Identify which cell holds the provided text, then report its (x, y) central coordinate. 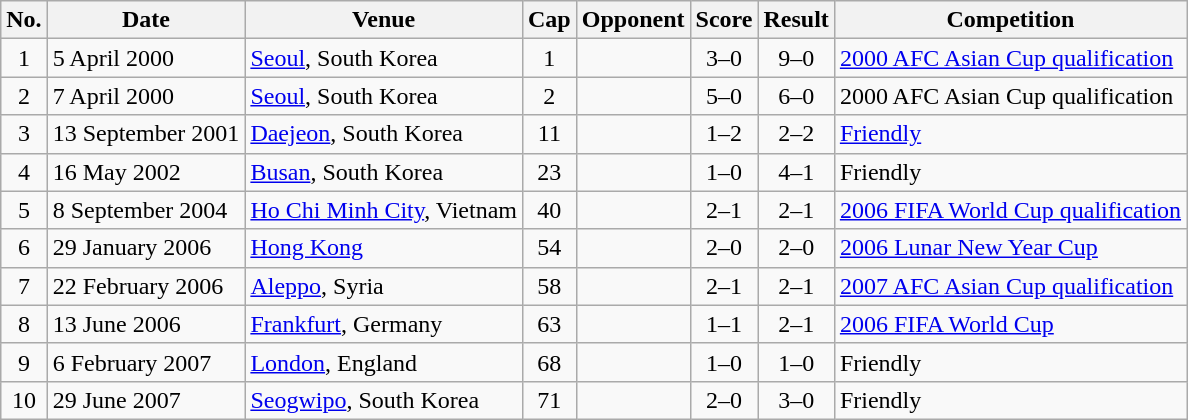
5 (24, 210)
Busan, South Korea (384, 172)
5–0 (724, 96)
5 April 2000 (146, 58)
40 (549, 210)
4 (24, 172)
9 (24, 362)
Score (724, 20)
2–2 (796, 134)
10 (24, 400)
Daejeon, South Korea (384, 134)
2006 FIFA World Cup qualification (1010, 210)
71 (549, 400)
23 (549, 172)
29 January 2006 (146, 248)
68 (549, 362)
Venue (384, 20)
1–1 (724, 324)
1–2 (724, 134)
7 (24, 286)
Date (146, 20)
Seogwipo, South Korea (384, 400)
2006 Lunar New Year Cup (1010, 248)
Cap (549, 20)
Result (796, 20)
8 September 2004 (146, 210)
Aleppo, Syria (384, 286)
2006 FIFA World Cup (1010, 324)
7 April 2000 (146, 96)
8 (24, 324)
13 June 2006 (146, 324)
63 (549, 324)
6–0 (796, 96)
4–1 (796, 172)
Ho Chi Minh City, Vietnam (384, 210)
11 (549, 134)
9–0 (796, 58)
2007 AFC Asian Cup qualification (1010, 286)
16 May 2002 (146, 172)
Opponent (633, 20)
54 (549, 248)
6 February 2007 (146, 362)
58 (549, 286)
29 June 2007 (146, 400)
Competition (1010, 20)
22 February 2006 (146, 286)
3 (24, 134)
London, England (384, 362)
Frankfurt, Germany (384, 324)
13 September 2001 (146, 134)
Hong Kong (384, 248)
6 (24, 248)
No. (24, 20)
